Extract the (X, Y) coordinate from the center of the cell holding the provided text.  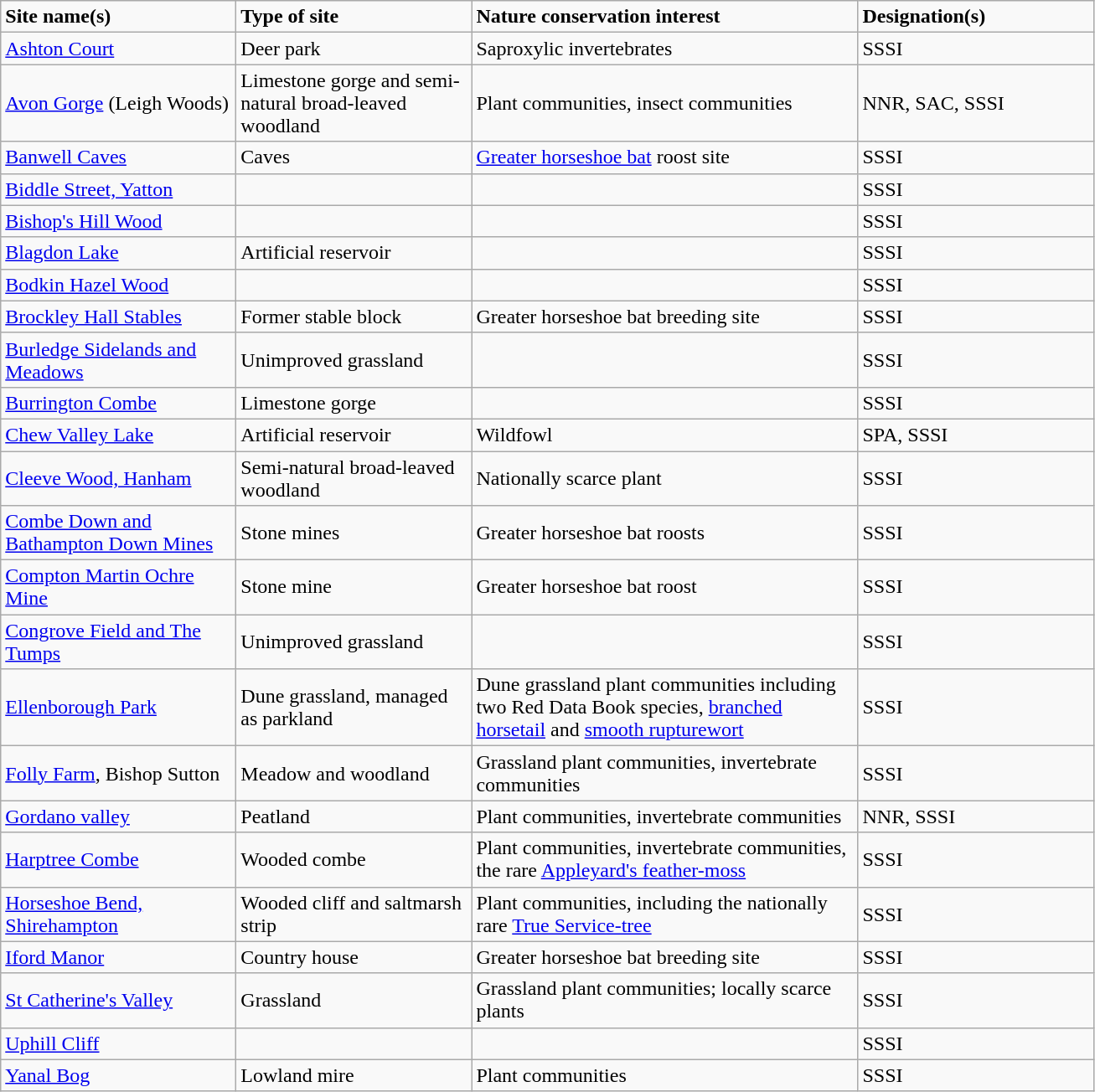
Peatland (354, 816)
Grassland plant communities, invertebrate communities (665, 774)
Country house (354, 957)
St Catherine's Valley (119, 1000)
Grassland (354, 1000)
Cleeve Wood, Hanham (119, 477)
Congrove Field and The Tumps (119, 641)
Compton Martin Ochre Mine (119, 588)
Stone mines (354, 533)
Ashton Court (119, 49)
Horseshoe Bend, Shirehampton (119, 914)
Blagdon Lake (119, 253)
Plant communities (665, 1075)
Harptree Combe (119, 859)
Greater horseshoe bat roost (665, 588)
Burledge Sidelands and Meadows (119, 360)
Greater horseshoe bat roosts (665, 533)
Nature conservation interest (665, 17)
Nationally scarce plant (665, 477)
Combe Down and Bathampton Down Mines (119, 533)
Designation(s) (975, 17)
Avon Gorge (Leigh Woods) (119, 103)
Stone mine (354, 588)
Type of site (354, 17)
Wooded cliff and saltmarsh strip (354, 914)
Ellenborough Park (119, 708)
Bodkin Hazel Wood (119, 285)
NNR, SSSI (975, 816)
SPA, SSSI (975, 435)
Saproxylic invertebrates (665, 49)
Lowland mire (354, 1075)
Dune grassland, managed as parkland (354, 708)
Site name(s) (119, 17)
Plant communities, invertebrate communities, the rare Appleyard's feather-moss (665, 859)
Chew Valley Lake (119, 435)
Plant communities, including the nationally rare True Service-tree (665, 914)
Former stable block (354, 317)
NNR, SAC, SSSI (975, 103)
Greater horseshoe bat roost site (665, 157)
Limestone gorge (354, 403)
Burrington Combe (119, 403)
Yanal Bog (119, 1075)
Plant communities, invertebrate communities (665, 816)
Wildfowl (665, 435)
Semi-natural broad-leaved woodland (354, 477)
Meadow and woodland (354, 774)
Biddle Street, Yatton (119, 189)
Wooded combe (354, 859)
Caves (354, 157)
Grassland plant communities; locally scarce plants (665, 1000)
Uphill Cliff (119, 1043)
Iford Manor (119, 957)
Brockley Hall Stables (119, 317)
Banwell Caves (119, 157)
Folly Farm, Bishop Sutton (119, 774)
Bishop's Hill Wood (119, 221)
Deer park (354, 49)
Dune grassland plant communities including two Red Data Book species, branched horsetail and smooth rupturewort (665, 708)
Limestone gorge and semi-natural broad-leaved woodland (354, 103)
Gordano valley (119, 816)
Plant communities, insect communities (665, 103)
